Find where the given text appears and provide that cell's center as [x, y] coordinate. 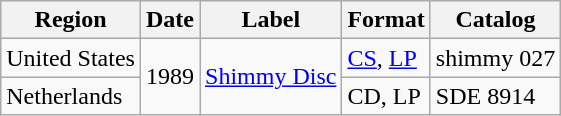
Shimmy Disc [271, 77]
Date [170, 20]
Region [71, 20]
CD, LP [386, 96]
Netherlands [71, 96]
shimmy 027 [495, 58]
SDE 8914 [495, 96]
CS, LP [386, 58]
1989 [170, 77]
United States [71, 58]
Label [271, 20]
Catalog [495, 20]
Format [386, 20]
